Provide the (X, Y) coordinate of the cell's center where the given text is located.  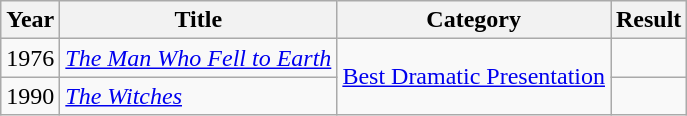
Category (474, 20)
1990 (30, 96)
The Witches (198, 96)
1976 (30, 58)
Best Dramatic Presentation (474, 77)
Title (198, 20)
The Man Who Fell to Earth (198, 58)
Result (648, 20)
Year (30, 20)
